Determine the (x, y) coordinate at the center of the cell enclosing the given text.  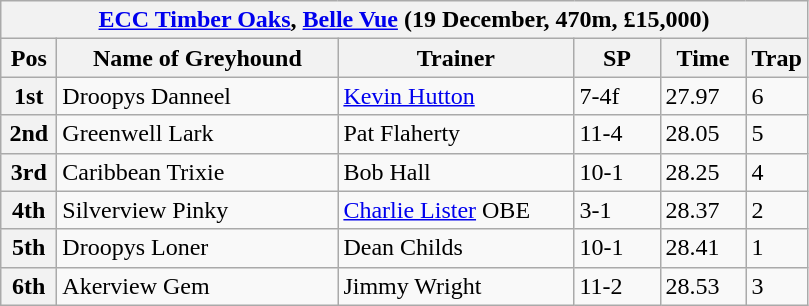
ECC Timber Oaks, Belle Vue (19 December, 470m, £15,000) (404, 20)
11-2 (617, 286)
28.05 (703, 134)
Caribbean Trixie (198, 172)
1st (29, 96)
Name of Greyhound (198, 58)
3 (776, 286)
Dean Childs (456, 248)
5 (776, 134)
5th (29, 248)
2 (776, 210)
Trainer (456, 58)
11-4 (617, 134)
28.37 (703, 210)
Pos (29, 58)
Time (703, 58)
Pat Flaherty (456, 134)
4 (776, 172)
6th (29, 286)
Kevin Hutton (456, 96)
7-4f (617, 96)
Silverview Pinky (198, 210)
Trap (776, 58)
1 (776, 248)
3-1 (617, 210)
6 (776, 96)
3rd (29, 172)
27.97 (703, 96)
4th (29, 210)
Droopys Loner (198, 248)
Charlie Lister OBE (456, 210)
Greenwell Lark (198, 134)
28.25 (703, 172)
Akerview Gem (198, 286)
Droopys Danneel (198, 96)
Bob Hall (456, 172)
2nd (29, 134)
28.41 (703, 248)
SP (617, 58)
28.53 (703, 286)
Jimmy Wright (456, 286)
